Pinpoint the cell where the given text exists, returning its [X, Y] midpoint coordinate. 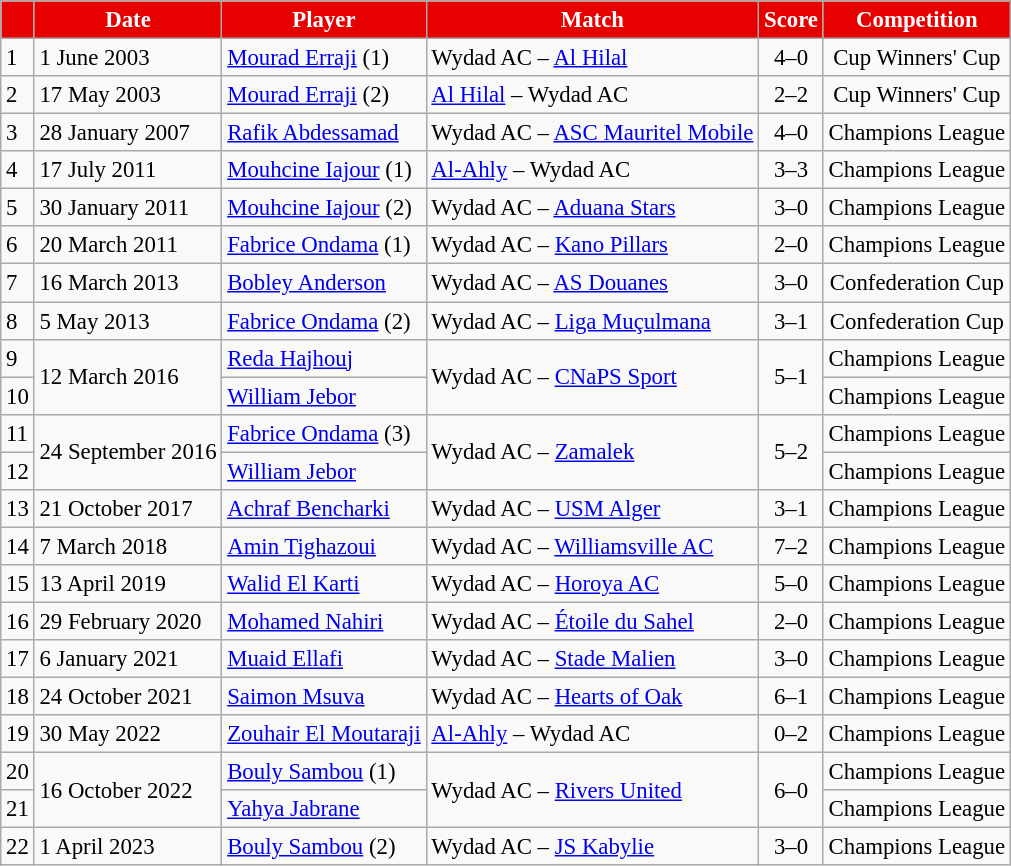
29 February 2020 [128, 621]
24 September 2016 [128, 452]
Wydad AC – Al Hilal [592, 58]
30 May 2022 [128, 734]
20 March 2011 [128, 245]
Fabrice Ondama (2) [324, 321]
18 [18, 697]
Wydad AC – Kano Pillars [592, 245]
1 April 2023 [128, 847]
13 April 2019 [128, 584]
Fabrice Ondama (1) [324, 245]
13 [18, 509]
17 July 2011 [128, 170]
Mouhcine Iajour (2) [324, 208]
9 [18, 358]
Reda Hajhouj [324, 358]
6–0 [792, 790]
Wydad AC – JS Kabylie [592, 847]
Wydad AC – CNaPS Sport [592, 376]
11 [18, 433]
6 January 2021 [128, 659]
Wydad AC – Liga Muçulmana [592, 321]
7 [18, 283]
16 March 2013 [128, 283]
Wydad AC – Hearts of Oak [592, 697]
Achraf Bencharki [324, 509]
Wydad AC – Zamalek [592, 452]
2 [18, 95]
30 January 2011 [128, 208]
Bouly Sambou (1) [324, 772]
7–2 [792, 546]
16 [18, 621]
7 March 2018 [128, 546]
12 March 2016 [128, 376]
5–0 [792, 584]
1 June 2003 [128, 58]
5–1 [792, 376]
0–2 [792, 734]
Date [128, 20]
12 [18, 471]
Bobley Anderson [324, 283]
Al Hilal – Wydad AC [592, 95]
5 May 2013 [128, 321]
Competition [916, 20]
Saimon Msuva [324, 697]
16 October 2022 [128, 790]
1 [18, 58]
21 October 2017 [128, 509]
Mourad Erraji (2) [324, 95]
24 October 2021 [128, 697]
2–2 [792, 95]
Score [792, 20]
Mouhcine Iajour (1) [324, 170]
4 [18, 170]
Yahya Jabrane [324, 809]
6 [18, 245]
Wydad AC – Williamsville AC [592, 546]
Zouhair El Moutaraji [324, 734]
Rafik Abdessamad [324, 133]
8 [18, 321]
Wydad AC – Stade Malien [592, 659]
17 [18, 659]
Wydad AC – Étoile du Sahel [592, 621]
Wydad AC – Horoya AC [592, 584]
20 [18, 772]
14 [18, 546]
3 [18, 133]
21 [18, 809]
3–3 [792, 170]
Amin Tighazoui [324, 546]
Wydad AC – Aduana Stars [592, 208]
Bouly Sambou (2) [324, 847]
Player [324, 20]
17 May 2003 [128, 95]
Mourad Erraji (1) [324, 58]
Muaid Ellafi [324, 659]
Wydad AC – ASC Mauritel Mobile [592, 133]
Walid El Karti [324, 584]
5–2 [792, 452]
Wydad AC – AS Douanes [592, 283]
10 [18, 396]
Match [592, 20]
5 [18, 208]
22 [18, 847]
Fabrice Ondama (3) [324, 433]
Wydad AC – USM Alger [592, 509]
15 [18, 584]
28 January 2007 [128, 133]
6–1 [792, 697]
Wydad AC – Rivers United [592, 790]
19 [18, 734]
Mohamed Nahiri [324, 621]
